Detect which cell encompasses the target text, then output its [X, Y] center coordinate. 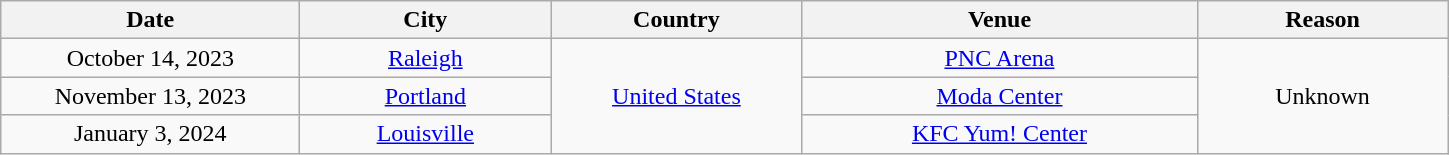
Unknown [1322, 96]
Country [676, 20]
Moda Center [1000, 96]
Louisville [426, 134]
November 13, 2023 [150, 96]
Reason [1322, 20]
KFC Yum! Center [1000, 134]
Portland [426, 96]
United States [676, 96]
Raleigh [426, 58]
Venue [1000, 20]
October 14, 2023 [150, 58]
City [426, 20]
PNC Arena [1000, 58]
Date [150, 20]
January 3, 2024 [150, 134]
